Return (X, Y) of the center of cell containing provided text 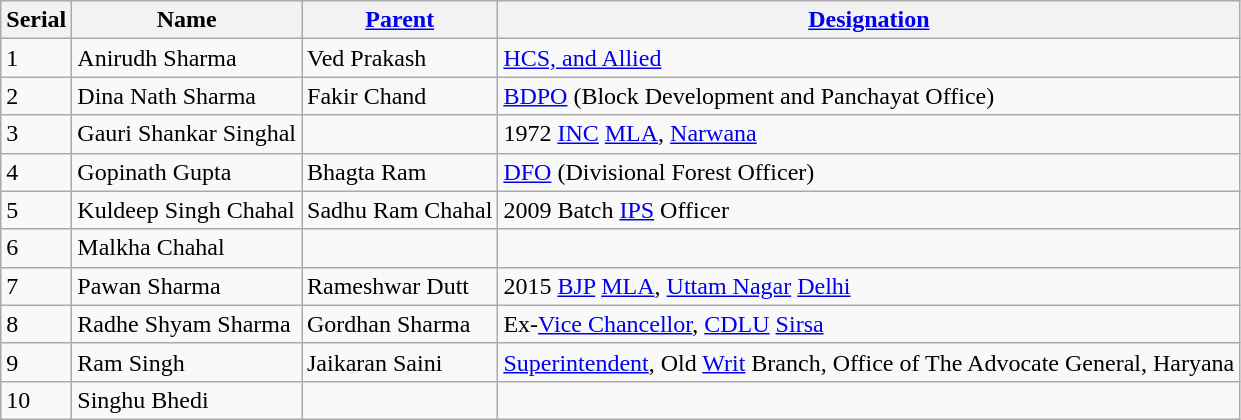
Malkha Chahal (187, 248)
2015 BJP MLA, Uttam Nagar Delhi (869, 286)
6 (36, 248)
BDPO (Block Development and Panchayat Office) (869, 96)
7 (36, 286)
Name (187, 20)
Designation (869, 20)
Gauri Shankar Singhal (187, 134)
HCS, and Allied (869, 58)
Gordhan Sharma (400, 324)
Fakir Chand (400, 96)
Singhu Bhedi (187, 400)
Jaikaran Saini (400, 362)
Ved Prakash (400, 58)
4 (36, 172)
Superintendent, Old Writ Branch, Office of The Advocate General, Haryana (869, 362)
10 (36, 400)
2 (36, 96)
Sadhu Ram Chahal (400, 210)
Rameshwar Dutt (400, 286)
2009 Batch IPS Officer (869, 210)
Dina Nath Sharma (187, 96)
Ex-Vice Chancellor, CDLU Sirsa (869, 324)
3 (36, 134)
Kuldeep Singh Chahal (187, 210)
Serial (36, 20)
DFO (Divisional Forest Officer) (869, 172)
Bhagta Ram (400, 172)
1972 INC MLA, Narwana (869, 134)
Gopinath Gupta (187, 172)
Parent (400, 20)
8 (36, 324)
Ram Singh (187, 362)
Pawan Sharma (187, 286)
9 (36, 362)
1 (36, 58)
5 (36, 210)
Anirudh Sharma (187, 58)
Radhe Shyam Sharma (187, 324)
